Search for the cell housing the specified text and yield its (X, Y) center coordinate. 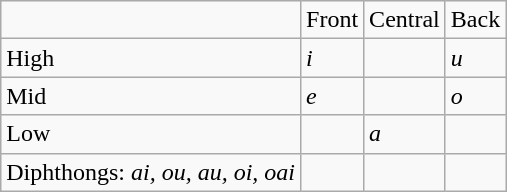
e (332, 96)
Front (332, 20)
i (332, 58)
u (475, 58)
High (151, 58)
Central (405, 20)
Diphthongs: ai, ou, au, oi, oai (151, 172)
a (405, 134)
Low (151, 134)
Mid (151, 96)
Back (475, 20)
o (475, 96)
